Locate the cell with the specified text and output its [X, Y] center coordinate. 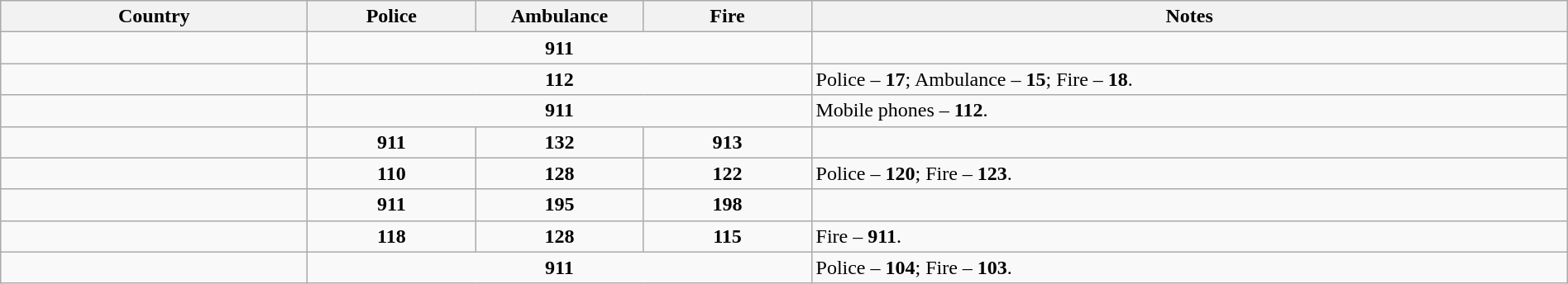
Country [154, 17]
Police – 104; Fire – 103. [1189, 267]
Ambulance [559, 17]
Mobile phones – 112. [1189, 111]
Police – 17; Ambulance – 15; Fire – 18. [1189, 79]
115 [728, 236]
Fire [728, 17]
Police [392, 17]
110 [392, 173]
122 [728, 173]
Police – 120; Fire – 123. [1189, 173]
118 [392, 236]
112 [559, 79]
132 [559, 142]
913 [728, 142]
Notes [1189, 17]
195 [559, 205]
Fire – 911. [1189, 236]
198 [728, 205]
